Determine the (x, y) coordinate at the center of the cell enclosing the given text.  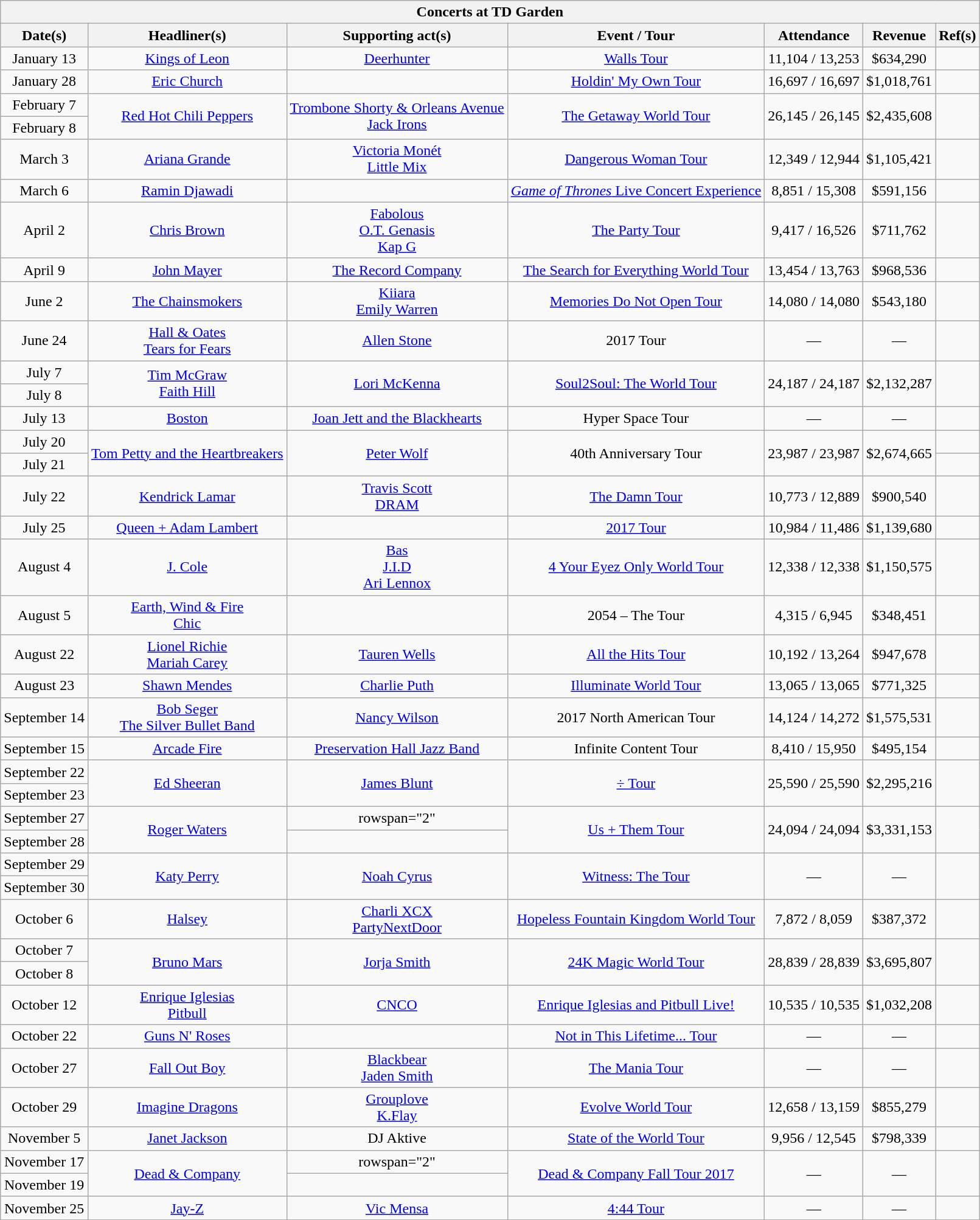
$634,290 (899, 58)
13,454 / 13,763 (814, 270)
14,124 / 14,272 (814, 717)
Roger Waters (187, 829)
KiiaraEmily Warren (397, 301)
September 27 (44, 818)
24K Magic World Tour (636, 962)
4,315 / 6,945 (814, 615)
Tom Petty and the Heartbreakers (187, 453)
July 7 (44, 372)
Lori McKenna (397, 383)
Infinite Content Tour (636, 748)
Earth, Wind & FireChic (187, 615)
10,984 / 11,486 (814, 528)
November 5 (44, 1138)
Kendrick Lamar (187, 497)
$2,295,216 (899, 783)
July 21 (44, 465)
The Chainsmokers (187, 301)
September 30 (44, 888)
Vic Mensa (397, 1208)
GrouploveK.Flay (397, 1107)
24,094 / 24,094 (814, 829)
13,065 / 13,065 (814, 686)
September 22 (44, 772)
Noah Cyrus (397, 876)
Janet Jackson (187, 1138)
Bruno Mars (187, 962)
DJ Aktive (397, 1138)
$771,325 (899, 686)
Halsey (187, 919)
Boston (187, 419)
September 28 (44, 842)
October 12 (44, 1005)
February 7 (44, 105)
2017 North American Tour (636, 717)
Imagine Dragons (187, 1107)
Holdin' My Own Tour (636, 82)
$543,180 (899, 301)
Red Hot Chili Peppers (187, 116)
$1,105,421 (899, 159)
Headliner(s) (187, 35)
Memories Do Not Open Tour (636, 301)
September 23 (44, 795)
Event / Tour (636, 35)
Katy Perry (187, 876)
Tim McGrawFaith Hill (187, 383)
Ariana Grande (187, 159)
28,839 / 28,839 (814, 962)
March 3 (44, 159)
Illuminate World Tour (636, 686)
10,535 / 10,535 (814, 1005)
÷ Tour (636, 783)
$2,132,287 (899, 383)
$855,279 (899, 1107)
November 25 (44, 1208)
10,192 / 13,264 (814, 655)
Not in This Lifetime... Tour (636, 1036)
Charli XCXPartyNextDoor (397, 919)
Peter Wolf (397, 453)
Dead & Company (187, 1173)
September 29 (44, 865)
11,104 / 13,253 (814, 58)
The Getaway World Tour (636, 116)
June 2 (44, 301)
$348,451 (899, 615)
Lionel RichieMariah Carey (187, 655)
$1,032,208 (899, 1005)
Eric Church (187, 82)
Walls Tour (636, 58)
January 28 (44, 82)
Jay-Z (187, 1208)
Charlie Puth (397, 686)
Tauren Wells (397, 655)
July 25 (44, 528)
Ref(s) (957, 35)
2054 – The Tour (636, 615)
Hopeless Fountain Kingdom World Tour (636, 919)
August 23 (44, 686)
$1,018,761 (899, 82)
$387,372 (899, 919)
4:44 Tour (636, 1208)
Preservation Hall Jazz Band (397, 748)
Dead & Company Fall Tour 2017 (636, 1173)
J. Cole (187, 567)
Deerhunter (397, 58)
John Mayer (187, 270)
July 20 (44, 442)
Allen Stone (397, 341)
Guns N' Roses (187, 1036)
Trombone Shorty & Orleans AvenueJack Irons (397, 116)
$495,154 (899, 748)
14,080 / 14,080 (814, 301)
12,338 / 12,338 (814, 567)
$3,695,807 (899, 962)
Ed Sheeran (187, 783)
State of the World Tour (636, 1138)
Supporting act(s) (397, 35)
8,410 / 15,950 (814, 748)
$3,331,153 (899, 829)
July 22 (44, 497)
Kings of Leon (187, 58)
September 14 (44, 717)
26,145 / 26,145 (814, 116)
25,590 / 25,590 (814, 783)
$1,139,680 (899, 528)
The Record Company (397, 270)
$2,435,608 (899, 116)
Us + Them Tour (636, 829)
Chris Brown (187, 230)
Bob SegerThe Silver Bullet Band (187, 717)
Hyper Space Tour (636, 419)
BasJ.I.DAri Lennox (397, 567)
July 13 (44, 419)
9,417 / 16,526 (814, 230)
Witness: The Tour (636, 876)
August 22 (44, 655)
Queen + Adam Lambert (187, 528)
August 4 (44, 567)
January 13 (44, 58)
CNCO (397, 1005)
February 8 (44, 128)
Jorja Smith (397, 962)
The Mania Tour (636, 1067)
40th Anniversary Tour (636, 453)
July 8 (44, 396)
James Blunt (397, 783)
Arcade Fire (187, 748)
Concerts at TD Garden (490, 12)
Joan Jett and the Blackhearts (397, 419)
Attendance (814, 35)
October 27 (44, 1067)
$711,762 (899, 230)
Evolve World Tour (636, 1107)
Ramin Djawadi (187, 190)
October 8 (44, 974)
$968,536 (899, 270)
12,349 / 12,944 (814, 159)
$591,156 (899, 190)
Nancy Wilson (397, 717)
October 22 (44, 1036)
Fall Out Boy (187, 1067)
April 9 (44, 270)
4 Your Eyez Only World Tour (636, 567)
October 6 (44, 919)
$947,678 (899, 655)
Date(s) (44, 35)
November 19 (44, 1185)
Hall & OatesTears for Fears (187, 341)
March 6 (44, 190)
9,956 / 12,545 (814, 1138)
Shawn Mendes (187, 686)
Soul2Soul: The World Tour (636, 383)
10,773 / 12,889 (814, 497)
Enrique IglesiasPitbull (187, 1005)
FabolousO.T. GenasisKap G (397, 230)
September 15 (44, 748)
August 5 (44, 615)
23,987 / 23,987 (814, 453)
Enrique Iglesias and Pitbull Live! (636, 1005)
Victoria MonétLittle Mix (397, 159)
Dangerous Woman Tour (636, 159)
October 29 (44, 1107)
BlackbearJaden Smith (397, 1067)
16,697 / 16,697 (814, 82)
The Party Tour (636, 230)
24,187 / 24,187 (814, 383)
7,872 / 8,059 (814, 919)
12,658 / 13,159 (814, 1107)
October 7 (44, 950)
$900,540 (899, 497)
Game of Thrones Live Concert Experience (636, 190)
All the Hits Tour (636, 655)
The Damn Tour (636, 497)
$798,339 (899, 1138)
$1,575,531 (899, 717)
April 2 (44, 230)
$1,150,575 (899, 567)
$2,674,665 (899, 453)
November 17 (44, 1162)
June 24 (44, 341)
The Search for Everything World Tour (636, 270)
Travis ScottDRAM (397, 497)
Revenue (899, 35)
8,851 / 15,308 (814, 190)
